Find where the given text appears and provide that cell's center as [X, Y] coordinate. 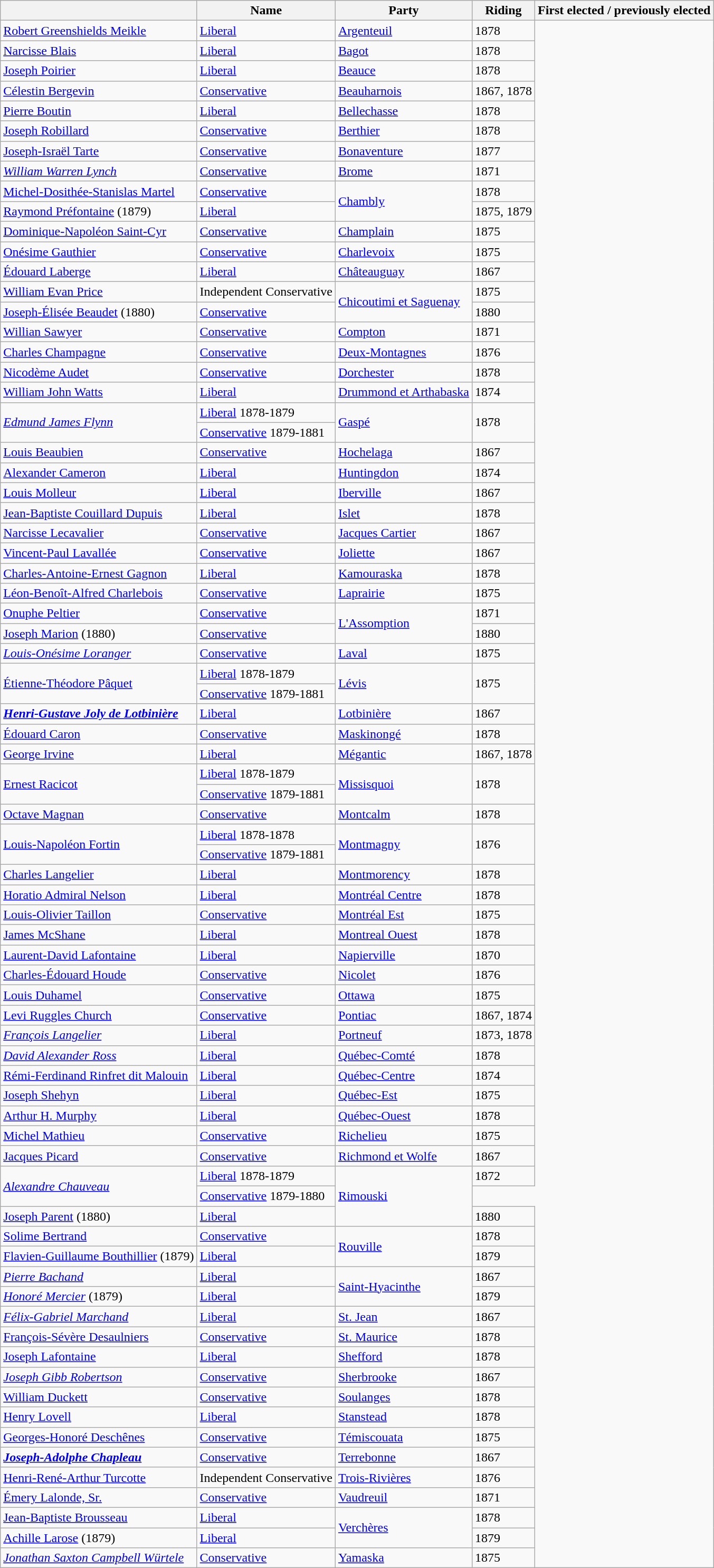
Trois-Rivières [403, 1477]
Vincent-Paul Lavallée [99, 553]
Ernest Racicot [99, 784]
Henry Lovell [99, 1417]
Solime Bertrand [99, 1236]
Chambly [403, 201]
Jonathan Saxton Campbell Würtele [99, 1558]
Louis Beaubien [99, 452]
Richmond et Wolfe [403, 1156]
Bellechasse [403, 111]
1873, 1878 [503, 1035]
Pierre Bachand [99, 1277]
Kamouraska [403, 573]
Charles Champagne [99, 352]
Yamaska [403, 1558]
Mégantic [403, 754]
Bonaventure [403, 151]
Compton [403, 332]
James McShane [99, 935]
Châteauguay [403, 272]
George Irvine [99, 754]
Portneuf [403, 1035]
Arthur H. Murphy [99, 1116]
Jean-Baptiste Brousseau [99, 1517]
Brome [403, 171]
Chicoutimi et Saguenay [403, 302]
Louis-Olivier Taillon [99, 915]
Missisquoi [403, 784]
1875, 1879 [503, 211]
Louis Molleur [99, 493]
St. Maurice [403, 1337]
Verchères [403, 1527]
Alexandre Chauveau [99, 1186]
Louis Duhamel [99, 995]
Québec-Comté [403, 1055]
William John Watts [99, 392]
Lévis [403, 684]
Party [403, 11]
Joseph Gibb Robertson [99, 1377]
Bagot [403, 51]
Québec-Ouest [403, 1116]
William Evan Price [99, 292]
Georges-Honoré Deschênes [99, 1437]
Richelieu [403, 1136]
Laval [403, 654]
Horatio Admiral Nelson [99, 895]
Montcalm [403, 814]
L'Assomption [403, 624]
Beauharnois [403, 91]
Joliette [403, 553]
1870 [503, 955]
Name [266, 11]
Vaudreuil [403, 1497]
Stanstead [403, 1417]
Raymond Préfontaine (1879) [99, 211]
Joseph Marion (1880) [99, 634]
Félix-Gabriel Marchand [99, 1317]
Nicodème Audet [99, 372]
Conservative 1879-1880 [266, 1196]
Saint-Hyacinthe [403, 1287]
Drummond et Arthabaska [403, 392]
Argenteuil [403, 31]
Charles-Édouard Houde [99, 975]
Sherbrooke [403, 1377]
Émery Lalonde, Sr. [99, 1497]
Joseph-Adolphe Chapleau [99, 1457]
Robert Greenshields Meikle [99, 31]
Québec-Centre [403, 1075]
St. Jean [403, 1317]
Joseph-Élisée Beaudet (1880) [99, 312]
Octave Magnan [99, 814]
Joseph Shehyn [99, 1095]
Shefford [403, 1357]
Dominique-Napoléon Saint-Cyr [99, 231]
Islet [403, 513]
Michel Mathieu [99, 1136]
Édouard Laberge [99, 272]
Montmorency [403, 874]
Montréal Est [403, 915]
Jean-Baptiste Couillard Dupuis [99, 513]
Flavien-Guillaume Bouthillier (1879) [99, 1257]
Soulanges [403, 1397]
Montréal Centre [403, 895]
Henri-René-Arthur Turcotte [99, 1477]
Charles Langelier [99, 874]
Michel-Dosithée-Stanislas Martel [99, 191]
Édouard Caron [99, 734]
Joseph Parent (1880) [99, 1216]
Laurent-David Lafontaine [99, 955]
Montmagny [403, 844]
Louis-Onésime Loranger [99, 654]
Edmund James Flynn [99, 422]
Joseph Robillard [99, 131]
Joseph Lafontaine [99, 1357]
Terrebonne [403, 1457]
Joseph-Israël Tarte [99, 151]
Achille Larose (1879) [99, 1538]
Célestin Bergevin [99, 91]
Onésime Gauthier [99, 252]
Jacques Cartier [403, 533]
Lotbinière [403, 714]
Étienne-Théodore Pâquet [99, 684]
Ottawa [403, 995]
Témiscouata [403, 1437]
Willian Sawyer [99, 332]
Québec-Est [403, 1095]
First elected / previously elected [624, 11]
Pierre Boutin [99, 111]
Joseph Poirier [99, 71]
Rémi-Ferdinand Rinfret dit Malouin [99, 1075]
Deux-Montagnes [403, 352]
Léon-Benoît-Alfred Charlebois [99, 593]
Montreal Ouest [403, 935]
1867, 1874 [503, 1015]
Maskinongé [403, 734]
1872 [503, 1176]
Charles-Antoine-Ernest Gagnon [99, 573]
William Warren Lynch [99, 171]
Rimouski [403, 1196]
Jacques Picard [99, 1156]
Narcisse Lecavalier [99, 533]
François Langelier [99, 1035]
Henri-Gustave Joly de Lotbinière [99, 714]
Huntingdon [403, 473]
Gaspé [403, 422]
Pontiac [403, 1015]
Napierville [403, 955]
Rouville [403, 1246]
Honoré Mercier (1879) [99, 1297]
1877 [503, 151]
Onuphe Peltier [99, 613]
William Duckett [99, 1397]
Dorchester [403, 372]
Riding [503, 11]
Alexander Cameron [99, 473]
David Alexander Ross [99, 1055]
Champlain [403, 231]
Charlevoix [403, 252]
Levi Ruggles Church [99, 1015]
Berthier [403, 131]
Laprairie [403, 593]
Louis-Napoléon Fortin [99, 844]
Beauce [403, 71]
Hochelaga [403, 452]
Narcisse Blais [99, 51]
François-Sévère Desaulniers [99, 1337]
Nicolet [403, 975]
Iberville [403, 493]
Liberal 1878-1878 [266, 834]
